Identify which cell holds the provided text, then report its [X, Y] central coordinate. 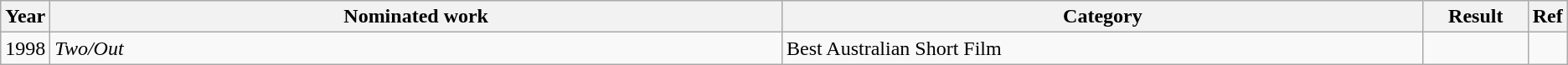
1998 [25, 48]
Year [25, 17]
Ref [1548, 17]
Nominated work [416, 17]
Best Australian Short Film [1102, 48]
Result [1476, 17]
Two/Out [416, 48]
Category [1102, 17]
